Return [X, Y] of the center of cell containing provided text 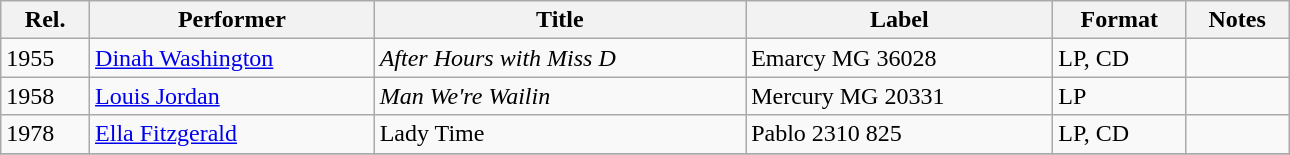
Title [560, 20]
Pablo 2310 825 [900, 134]
Dinah Washington [232, 58]
Notes [1238, 20]
Rel. [46, 20]
After Hours with Miss D [560, 58]
Mercury MG 20331 [900, 96]
1958 [46, 96]
Label [900, 20]
1978 [46, 134]
Louis Jordan [232, 96]
Format [1120, 20]
Ella Fitzgerald [232, 134]
Emarcy MG 36028 [900, 58]
LP [1120, 96]
Lady Time [560, 134]
1955 [46, 58]
Man We're Wailin [560, 96]
Performer [232, 20]
